Determine the [x, y] coordinate at the center of the cell enclosing the given text.  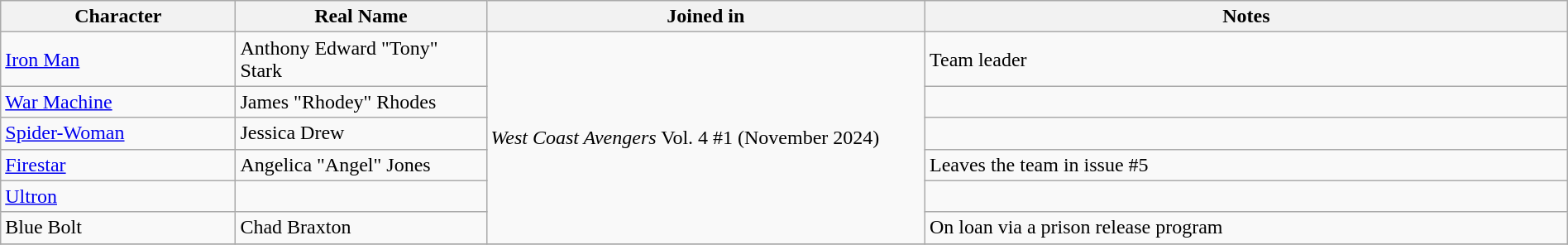
War Machine [118, 102]
Spider-Woman [118, 133]
Anthony Edward "Tony" Stark [361, 60]
Ultron [118, 196]
Blue Bolt [118, 228]
Angelica "Angel" Jones [361, 165]
Team leader [1245, 60]
On loan via a prison release program [1245, 228]
Iron Man [118, 60]
Real Name [361, 17]
West Coast Avengers Vol. 4 #1 (November 2024) [705, 137]
Chad Braxton [361, 228]
James "Rhodey" Rhodes [361, 102]
Joined in [705, 17]
Jessica Drew [361, 133]
Character [118, 17]
Leaves the team in issue #5 [1245, 165]
Notes [1245, 17]
Firestar [118, 165]
